Find where the given text appears and provide that cell's center as (x, y) coordinate. 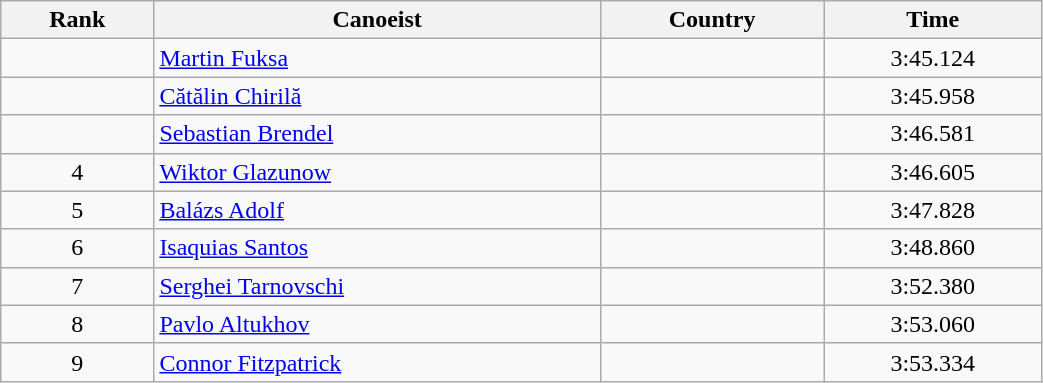
7 (78, 286)
3:45.124 (933, 58)
3:48.860 (933, 248)
Serghei Tarnovschi (378, 286)
3:53.334 (933, 362)
Canoeist (378, 20)
4 (78, 172)
Rank (78, 20)
9 (78, 362)
6 (78, 248)
Country (712, 20)
8 (78, 324)
Sebastian Brendel (378, 134)
Time (933, 20)
Connor Fitzpatrick (378, 362)
3:53.060 (933, 324)
3:52.380 (933, 286)
3:46.605 (933, 172)
Isaquias Santos (378, 248)
3:45.958 (933, 96)
Cătălin Chirilă (378, 96)
5 (78, 210)
Pavlo Altukhov (378, 324)
Wiktor Glazunow (378, 172)
Balázs Adolf (378, 210)
3:46.581 (933, 134)
Martin Fuksa (378, 58)
3:47.828 (933, 210)
